Output the [x, y] coordinate of the center of the cell containing the given text.  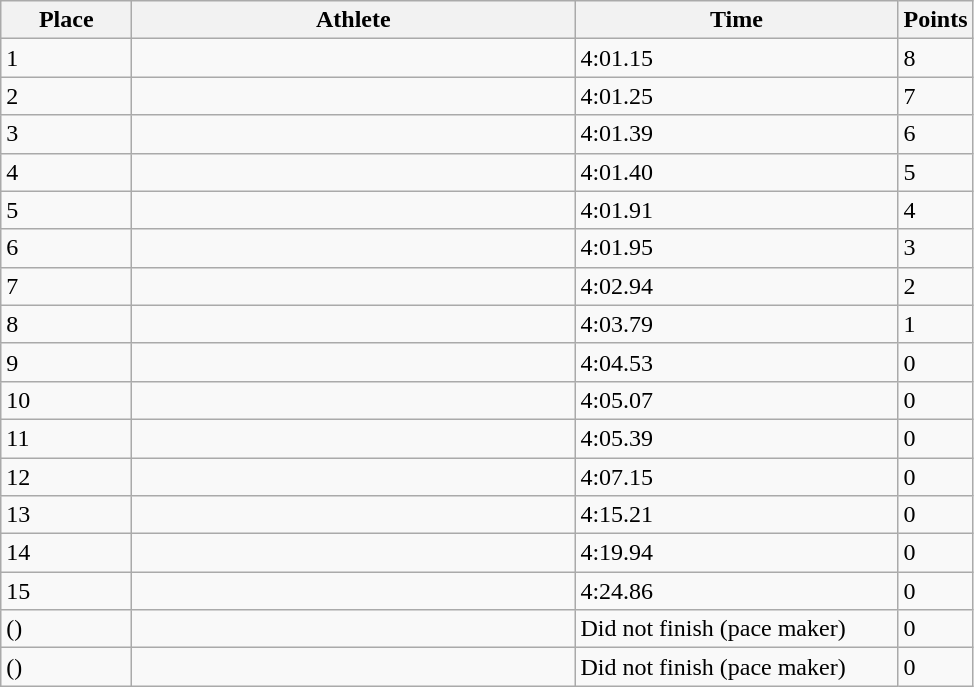
4:01.91 [736, 210]
4:01.39 [736, 134]
11 [66, 438]
4:01.25 [736, 96]
Points [936, 20]
4:01.40 [736, 172]
4:05.39 [736, 438]
4:07.15 [736, 477]
13 [66, 515]
10 [66, 400]
4:04.53 [736, 362]
4:15.21 [736, 515]
12 [66, 477]
4:01.95 [736, 248]
Time [736, 20]
4:01.15 [736, 58]
4:02.94 [736, 286]
4:03.79 [736, 324]
4:24.86 [736, 591]
4:19.94 [736, 553]
Place [66, 20]
9 [66, 362]
4:05.07 [736, 400]
14 [66, 553]
15 [66, 591]
Athlete [354, 20]
